Locate the cell with the specified text and output its (X, Y) center coordinate. 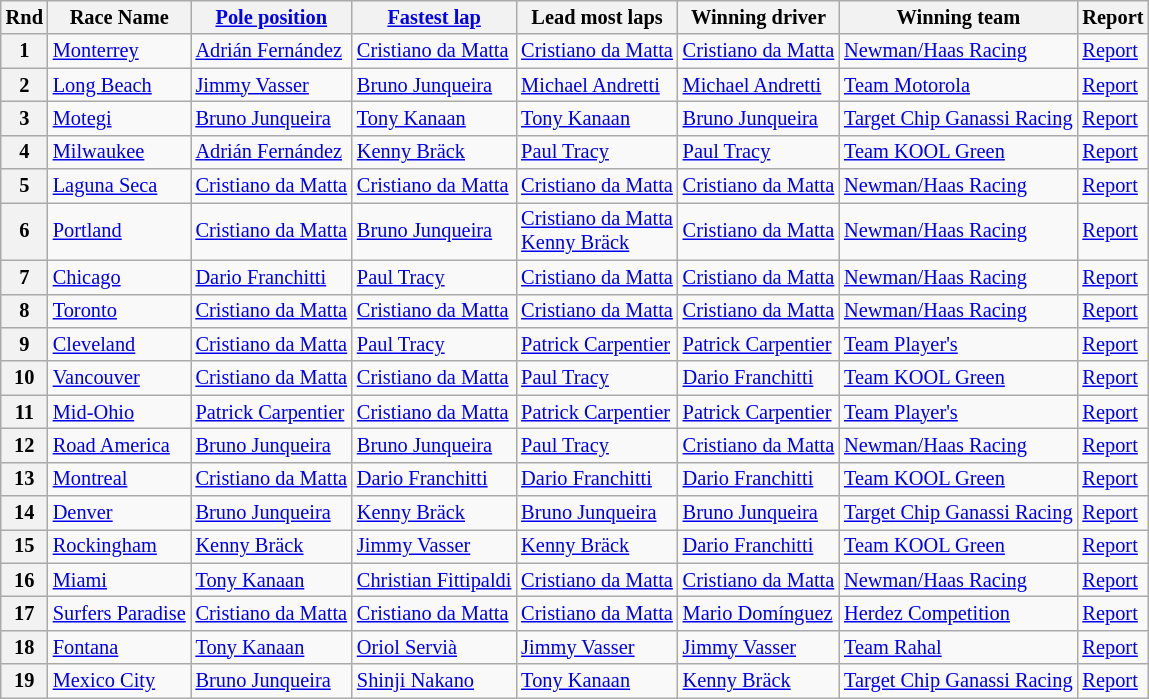
Montreal (120, 479)
2 (24, 85)
Denver (120, 513)
12 (24, 445)
Herdez Competition (958, 613)
Winning driver (758, 17)
Road America (120, 445)
16 (24, 580)
Portland (120, 231)
18 (24, 647)
10 (24, 378)
Mexico City (120, 681)
Race Name (120, 17)
Fontana (120, 647)
Toronto (120, 311)
Miami (120, 580)
4 (24, 152)
Fastest lap (434, 17)
Vancouver (120, 378)
19 (24, 681)
Team Rahal (958, 647)
Christian Fittipaldi (434, 580)
17 (24, 613)
6 (24, 231)
Team Motorola (958, 85)
5 (24, 186)
13 (24, 479)
11 (24, 412)
7 (24, 277)
Long Beach (120, 85)
3 (24, 118)
Rockingham (120, 546)
Winning team (958, 17)
Cleveland (120, 344)
Milwaukee (120, 152)
Lead most laps (596, 17)
Laguna Seca (120, 186)
Motegi (120, 118)
Cristiano da Matta Kenny Bräck (596, 231)
Oriol Servià (434, 647)
Rnd (24, 17)
Chicago (120, 277)
Mid-Ohio (120, 412)
1 (24, 51)
Shinji Nakano (434, 681)
Monterrey (120, 51)
Surfers Paradise (120, 613)
Pole position (272, 17)
14 (24, 513)
15 (24, 546)
8 (24, 311)
Mario Domínguez (758, 613)
9 (24, 344)
